Scan for the cell matching the given text and deliver its (X, Y) coordinate at center. 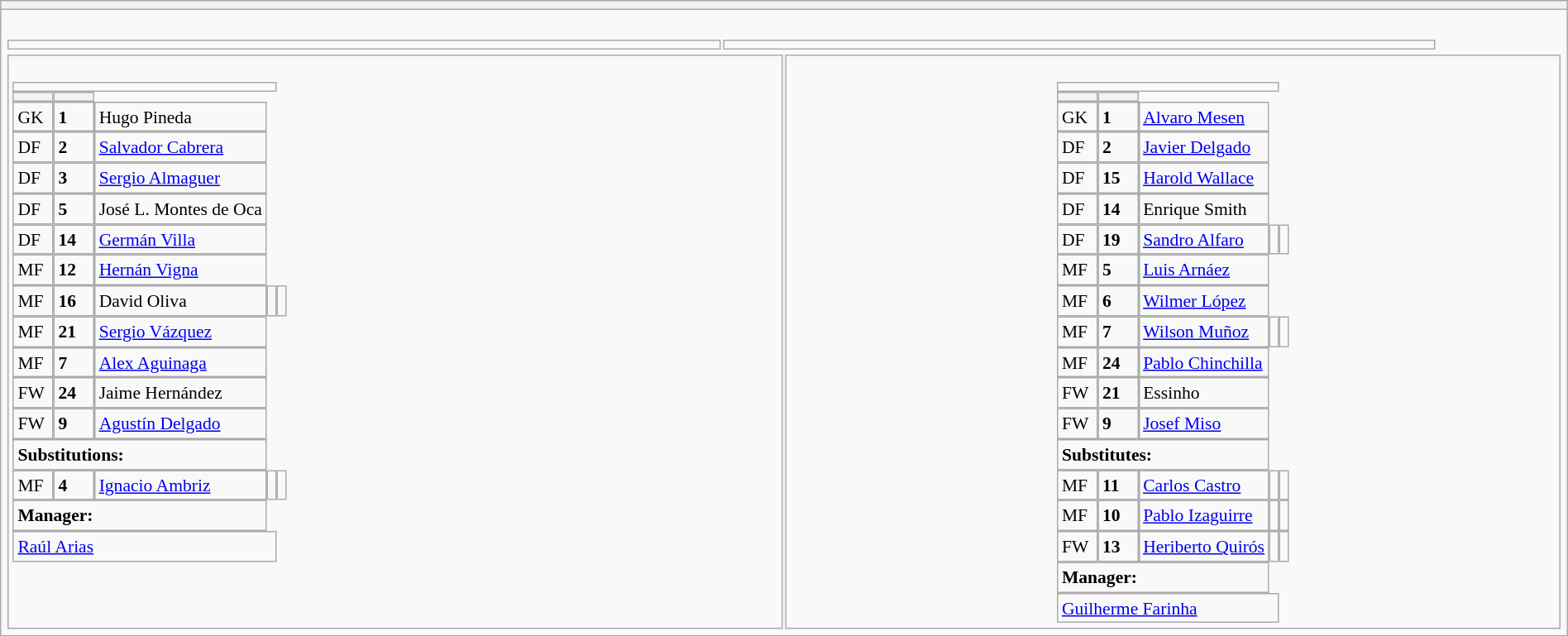
Carlos Castro (1204, 485)
Wilmer López (1204, 301)
Ignacio Ambriz (180, 485)
4 (74, 485)
Enrique Smith (1204, 208)
15 (1118, 179)
Pablo Izaguirre (1204, 516)
Substitutes: (1163, 455)
Luis Arnáez (1204, 270)
José L. Montes de Oca (180, 208)
Alvaro Mesen (1204, 116)
Hernán Vigna (180, 270)
Wilson Muñoz (1204, 331)
Javier Delgado (1204, 147)
19 (1118, 240)
Agustín Delgado (180, 423)
16 (74, 301)
6 (1118, 301)
Pablo Chinchilla (1204, 362)
Sergio Almaguer (180, 179)
David Oliva (180, 301)
Raúl Arias (146, 546)
Substitutions: (141, 455)
11 (1118, 485)
Hugo Pineda (180, 116)
Sandro Alfaro (1204, 240)
12 (74, 270)
Harold Wallace (1204, 179)
Josef Miso (1204, 423)
Alex Aguinaga (180, 362)
Guilherme Farinha (1168, 607)
Essinho (1204, 394)
Germán Villa (180, 240)
13 (1118, 546)
10 (1118, 516)
Jaime Hernández (180, 394)
Sergio Vázquez (180, 331)
3 (74, 179)
Salvador Cabrera (180, 147)
Heriberto Quirós (1204, 546)
